Scan for the cell matching the given text and deliver its (X, Y) coordinate at center. 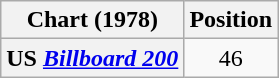
US Billboard 200 (92, 58)
Chart (1978) (92, 20)
Position (231, 20)
46 (231, 58)
